Output the (x, y) coordinate of the center of the cell containing the given text.  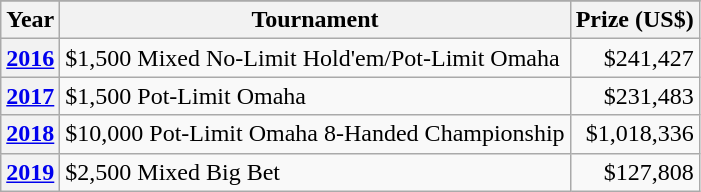
$231,483 (634, 96)
2016 (30, 58)
$241,427 (634, 58)
$127,808 (634, 172)
$1,500 Mixed No-Limit Hold'em/Pot-Limit Omaha (315, 58)
2017 (30, 96)
Year (30, 20)
2018 (30, 134)
Tournament (315, 20)
$1,018,336 (634, 134)
$2,500 Mixed Big Bet (315, 172)
Prize (US$) (634, 20)
2019 (30, 172)
$10,000 Pot-Limit Omaha 8-Handed Championship (315, 134)
$1,500 Pot-Limit Omaha (315, 96)
